Determine the (x, y) coordinate at the center of the cell enclosing the given text.  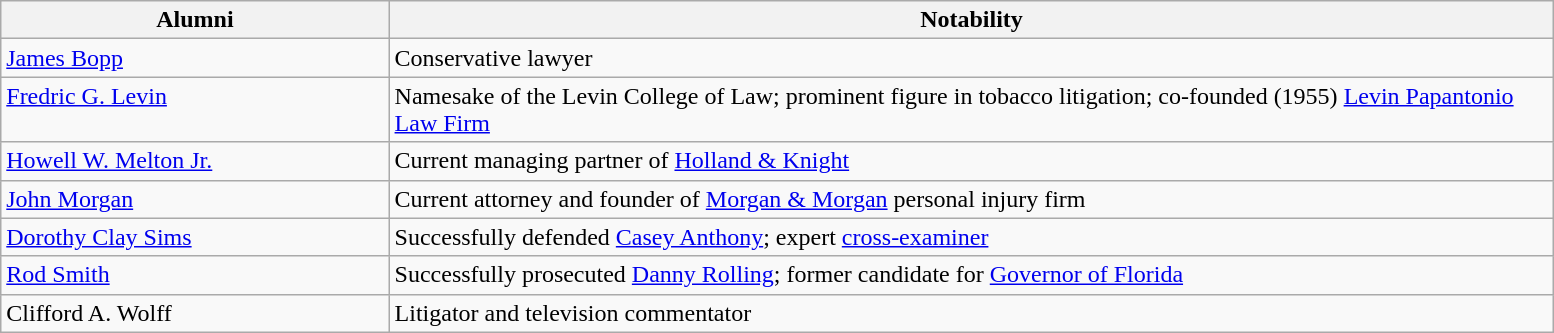
Current managing partner of Holland & Knight (972, 161)
Rod Smith (195, 275)
Successfully prosecuted Danny Rolling; former candidate for Governor of Florida (972, 275)
Clifford A. Wolff (195, 313)
Alumni (195, 20)
James Bopp (195, 58)
Litigator and television commentator (972, 313)
Howell W. Melton Jr. (195, 161)
Fredric G. Levin (195, 110)
Successfully defended Casey Anthony; expert cross-examiner (972, 237)
Notability (972, 20)
Namesake of the Levin College of Law; prominent figure in tobacco litigation; co-founded (1955) Levin Papantonio Law Firm (972, 110)
Dorothy Clay Sims (195, 237)
Current attorney and founder of Morgan & Morgan personal injury firm (972, 199)
John Morgan (195, 199)
Conservative lawyer (972, 58)
